Find where the given text appears and provide that cell's center as [x, y] coordinate. 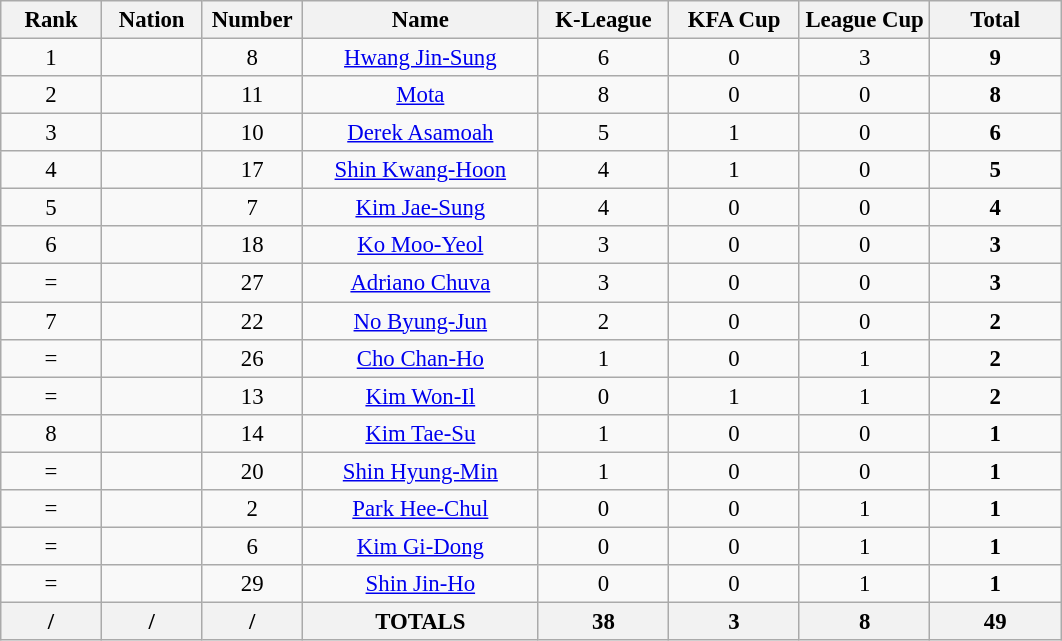
Name [421, 20]
Kim Tae-Su [421, 433]
TOTALS [421, 621]
Nation [152, 20]
KFA Cup [734, 20]
Shin Kwang-Hoon [421, 170]
Shin Jin-Ho [421, 584]
Hwang Jin-Sung [421, 58]
9 [996, 58]
Shin Hyung-Min [421, 471]
Derek Asamoah [421, 133]
11 [252, 95]
26 [252, 358]
38 [604, 621]
Ko Moo-Yeol [421, 245]
Kim Jae-Sung [421, 208]
League Cup [864, 20]
Number [252, 20]
Cho Chan-Ho [421, 358]
Rank [52, 20]
20 [252, 471]
49 [996, 621]
Mota [421, 95]
13 [252, 396]
Total [996, 20]
22 [252, 321]
No Byung-Jun [421, 321]
27 [252, 283]
Kim Gi-Dong [421, 546]
29 [252, 584]
Kim Won-Il [421, 396]
Adriano Chuva [421, 283]
K-League [604, 20]
17 [252, 170]
Park Hee-Chul [421, 509]
10 [252, 133]
14 [252, 433]
18 [252, 245]
